Output the (X, Y) coordinate of the center of the cell containing the given text.  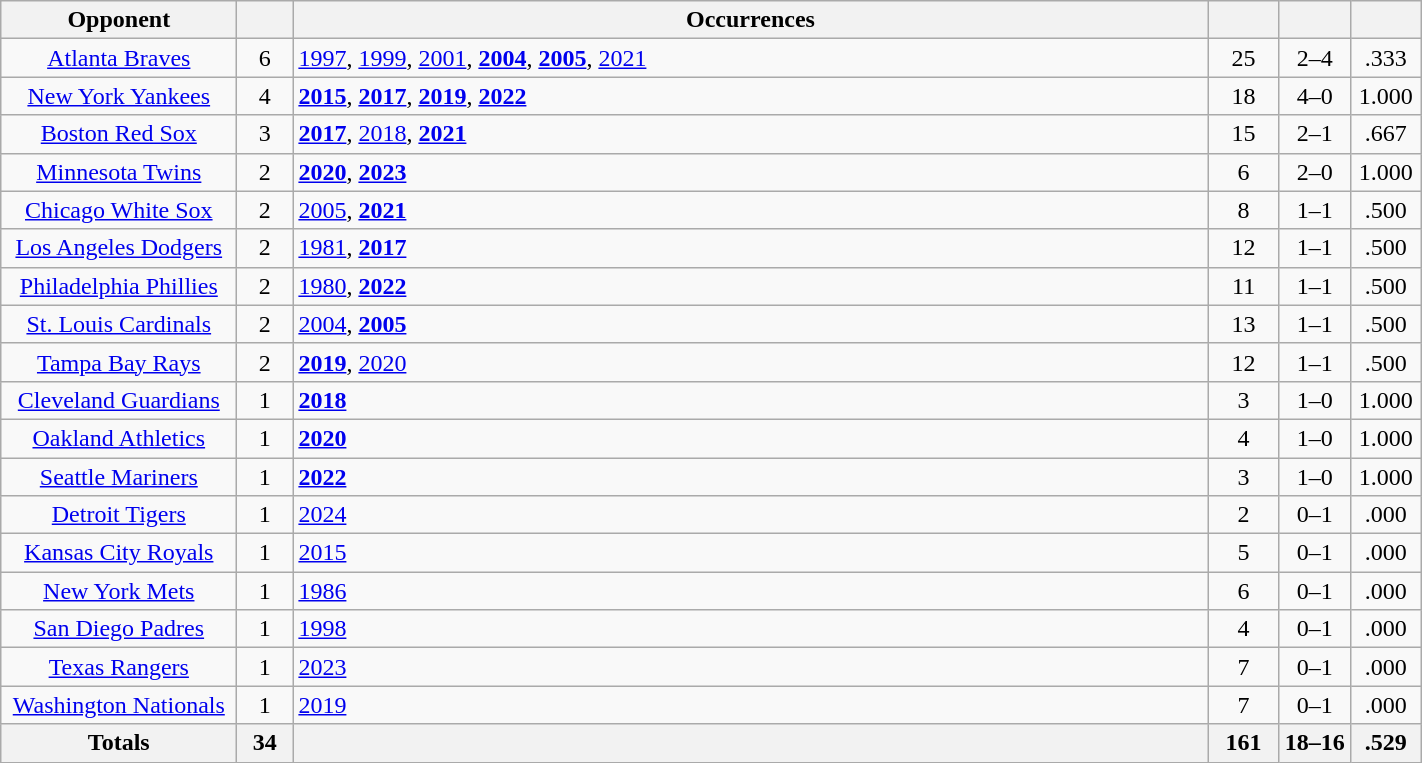
161 (1244, 743)
New York Mets (119, 591)
1980, 2022 (750, 286)
Atlanta Braves (119, 58)
Oakland Athletics (119, 438)
4–0 (1314, 96)
.667 (1386, 134)
1981, 2017 (750, 248)
Washington Nationals (119, 705)
15 (1244, 134)
St. Louis Cardinals (119, 324)
2005, 2021 (750, 210)
5 (1244, 553)
2022 (750, 477)
2017, 2018, 2021 (750, 134)
25 (1244, 58)
Cleveland Guardians (119, 400)
2015, 2017, 2019, 2022 (750, 96)
13 (1244, 324)
2018 (750, 400)
2020, 2023 (750, 172)
Kansas City Royals (119, 553)
Philadelphia Phillies (119, 286)
34 (265, 743)
2019 (750, 705)
8 (1244, 210)
2–0 (1314, 172)
San Diego Padres (119, 629)
Seattle Mariners (119, 477)
2–1 (1314, 134)
Los Angeles Dodgers (119, 248)
Chicago White Sox (119, 210)
New York Yankees (119, 96)
1997, 1999, 2001, 2004, 2005, 2021 (750, 58)
1986 (750, 591)
2024 (750, 515)
2–4 (1314, 58)
Totals (119, 743)
Tampa Bay Rays (119, 362)
Minnesota Twins (119, 172)
18 (1244, 96)
2020 (750, 438)
2019, 2020 (750, 362)
.333 (1386, 58)
11 (1244, 286)
.529 (1386, 743)
2015 (750, 553)
Boston Red Sox (119, 134)
2023 (750, 667)
Detroit Tigers (119, 515)
18–16 (1314, 743)
1998 (750, 629)
2004, 2005 (750, 324)
Texas Rangers (119, 667)
Occurrences (750, 20)
Opponent (119, 20)
